Locate the cell with the specified text and output its [x, y] center coordinate. 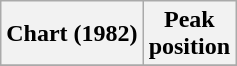
Chart (1982) [72, 34]
Peakposition [189, 34]
